Pinpoint the cell where the given text exists, returning its [X, Y] midpoint coordinate. 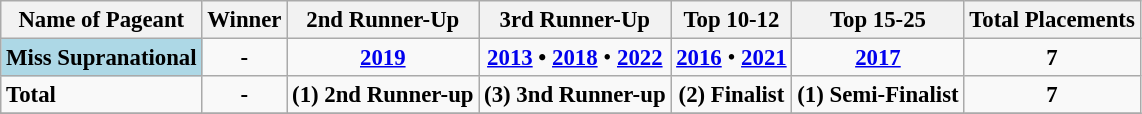
Total Placements [1052, 20]
2016 • 2021 [732, 58]
Miss Supranational [102, 58]
3rd Runner-Up [575, 20]
2nd Runner-Up [383, 20]
Name of Pageant [102, 20]
(1) Semi-Finalist [878, 95]
Winner [244, 20]
Top 10-12 [732, 20]
Total [102, 95]
(1) 2nd Runner-up [383, 95]
Top 15-25 [878, 20]
2013 • 2018 • 2022 [575, 58]
2019 [383, 58]
2017 [878, 58]
(3) 3nd Runner-up [575, 95]
(2) Finalist [732, 95]
